Locate the cell with the specified text and output its [X, Y] center coordinate. 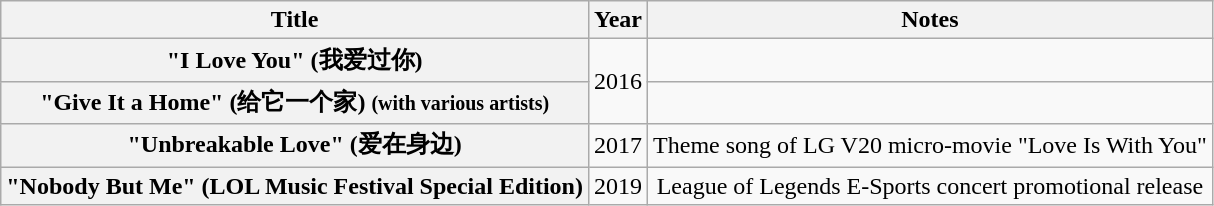
Title [295, 20]
League of Legends E-Sports concert promotional release [930, 185]
"Unbreakable Love" (爱在身边) [295, 146]
Theme song of LG V20 micro-movie "Love Is With You" [930, 146]
2016 [618, 82]
2019 [618, 185]
"Nobody But Me" (LOL Music Festival Special Edition) [295, 185]
"Give It a Home" (给它一个家) (with various artists) [295, 102]
Year [618, 20]
2017 [618, 146]
Notes [930, 20]
"I Love You" (我爱过你) [295, 60]
